Output the (x, y) coordinate of the center of the cell containing the given text.  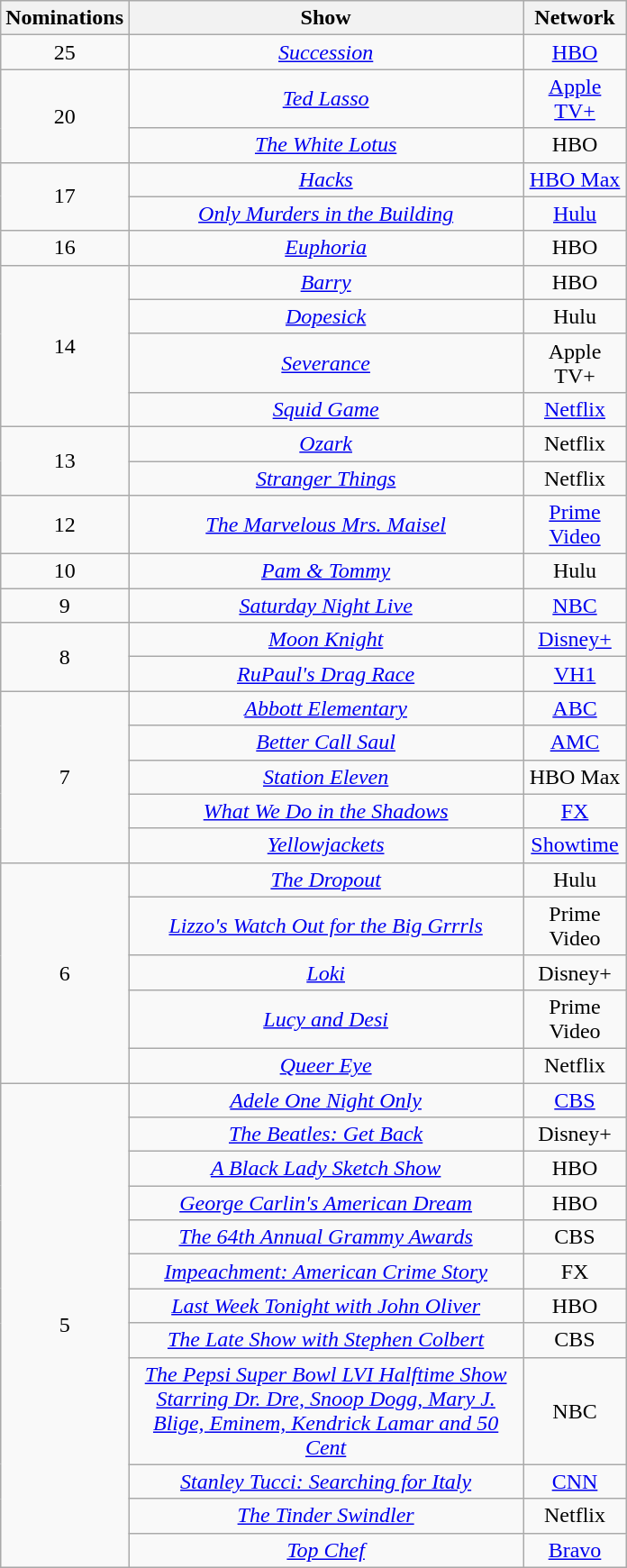
12 (65, 524)
Last Week Tonight with John Oliver (325, 1306)
Moon Knight (325, 640)
What We Do in the Shadows (325, 811)
Queer Eye (325, 1065)
Abbott Elementary (325, 708)
The Dropout (325, 880)
Squid Game (325, 409)
CNN (575, 1481)
ABC (575, 708)
AMC (575, 743)
The White Lotus (325, 145)
25 (65, 52)
Nominations (65, 18)
Lucy and Desi (325, 1018)
Barry (325, 282)
Dopesick (325, 316)
16 (65, 248)
Hacks (325, 179)
Yellowjackets (325, 845)
Stanley Tucci: Searching for Italy (325, 1481)
RuPaul's Drag Race (325, 674)
Lizzo's Watch Out for the Big Grrrls (325, 926)
A Black Lady Sketch Show (325, 1169)
Station Eleven (325, 777)
9 (65, 606)
Only Murders in the Building (325, 214)
Stranger Things (325, 479)
Bravo (575, 1550)
Saturday Night Live (325, 606)
Adele One Night Only (325, 1100)
6 (65, 972)
Network (575, 18)
The Marvelous Mrs. Maisel (325, 524)
The Pepsi Super Bowl LVI Halftime Show Starring Dr. Dre, Snoop Dogg, Mary J. Blige, Eminem, Kendrick Lamar and 50 Cent (325, 1411)
14 (65, 346)
Pam & Tommy (325, 571)
The Beatles: Get Back (325, 1135)
Showtime (575, 845)
7 (65, 777)
10 (65, 571)
George Carlin's American Dream (325, 1203)
The Late Show with Stephen Colbert (325, 1340)
13 (65, 460)
Severance (325, 362)
8 (65, 657)
20 (65, 115)
Ozark (325, 443)
17 (65, 196)
Loki (325, 972)
Ted Lasso (325, 99)
Impeachment: American Crime Story (325, 1272)
VH1 (575, 674)
Top Chef (325, 1550)
Euphoria (325, 248)
The Tinder Swindler (325, 1516)
Show (325, 18)
Succession (325, 52)
The 64th Annual Grammy Awards (325, 1237)
5 (65, 1326)
Better Call Saul (325, 743)
